Return (x, y) of the center of cell containing provided text 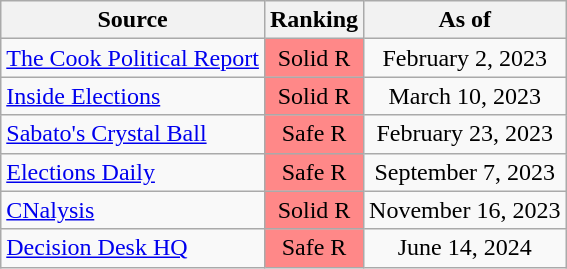
Elections Daily (133, 172)
March 10, 2023 (465, 96)
Inside Elections (133, 96)
June 14, 2024 (465, 248)
February 2, 2023 (465, 58)
September 7, 2023 (465, 172)
Sabato's Crystal Ball (133, 134)
November 16, 2023 (465, 210)
Source (133, 20)
The Cook Political Report (133, 58)
Decision Desk HQ (133, 248)
CNalysis (133, 210)
As of (465, 20)
February 23, 2023 (465, 134)
Ranking (314, 20)
